Search for the cell housing the specified text and yield its [x, y] center coordinate. 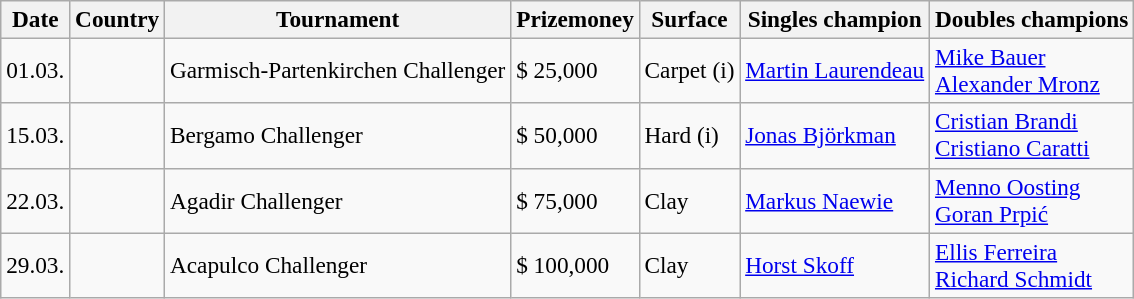
Menno Oosting Goran Prpić [1032, 200]
$ 100,000 [575, 264]
Mike Bauer Alexander Mronz [1032, 70]
Agadir Challenger [338, 200]
Horst Skoff [835, 264]
Bergamo Challenger [338, 136]
Country [118, 19]
Doubles champions [1032, 19]
Jonas Björkman [835, 136]
Cristian Brandi Cristiano Caratti [1032, 136]
29.03. [36, 264]
Martin Laurendeau [835, 70]
$ 75,000 [575, 200]
Carpet (i) [690, 70]
Prizemoney [575, 19]
Garmisch-Partenkirchen Challenger [338, 70]
$ 25,000 [575, 70]
$ 50,000 [575, 136]
Date [36, 19]
22.03. [36, 200]
15.03. [36, 136]
Singles champion [835, 19]
Hard (i) [690, 136]
Ellis Ferreira Richard Schmidt [1032, 264]
Tournament [338, 19]
01.03. [36, 70]
Acapulco Challenger [338, 264]
Markus Naewie [835, 200]
Surface [690, 19]
